Detect which cell encompasses the target text, then output its (X, Y) center coordinate. 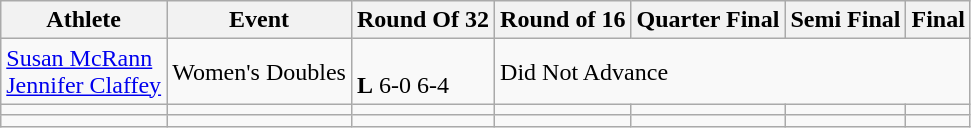
Quarter Final (708, 20)
L 6-0 6-4 (422, 72)
Susan McRannJennifer Claffey (84, 72)
Round Of 32 (422, 20)
Athlete (84, 20)
Final (938, 20)
Women's Doubles (260, 72)
Round of 16 (563, 20)
Did Not Advance (733, 72)
Semi Final (846, 20)
Event (260, 20)
